Pinpoint the cell where the given text exists, returning its (X, Y) midpoint coordinate. 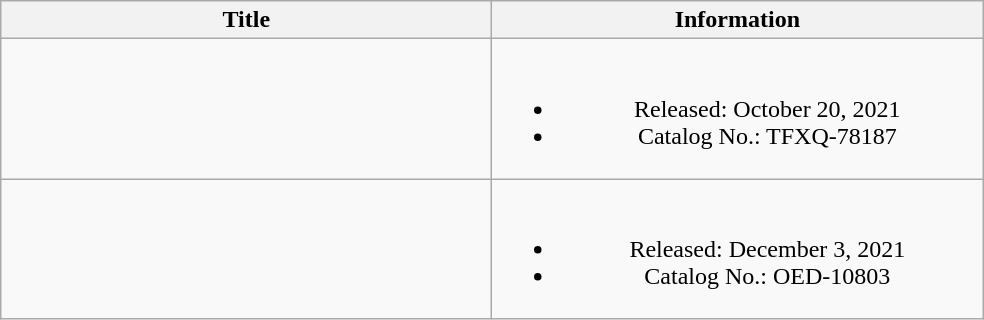
Title (246, 20)
Released: October 20, 2021Catalog No.: TFXQ-78187 (738, 109)
Released: December 3, 2021Catalog No.: OED-10803 (738, 249)
Information (738, 20)
